Return (x, y) of the center of cell containing provided text 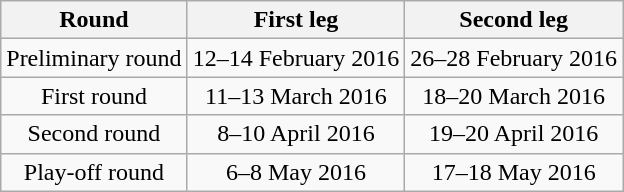
12–14 February 2016 (296, 58)
8–10 April 2016 (296, 134)
6–8 May 2016 (296, 172)
Second leg (514, 20)
19–20 April 2016 (514, 134)
26–28 February 2016 (514, 58)
First round (94, 96)
First leg (296, 20)
11–13 March 2016 (296, 96)
Preliminary round (94, 58)
18–20 March 2016 (514, 96)
Play-off round (94, 172)
Second round (94, 134)
17–18 May 2016 (514, 172)
Round (94, 20)
